From the cell containing the given text, extract its center point as [x, y] coordinate. 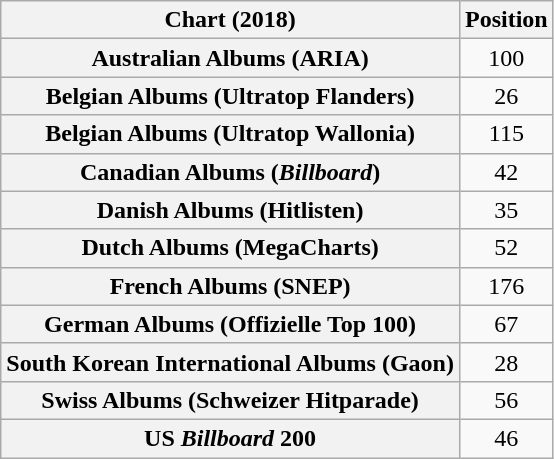
46 [506, 438]
Swiss Albums (Schweizer Hitparade) [230, 400]
Position [506, 20]
Belgian Albums (Ultratop Flanders) [230, 96]
German Albums (Offizielle Top 100) [230, 324]
Dutch Albums (MegaCharts) [230, 248]
US Billboard 200 [230, 438]
56 [506, 400]
French Albums (SNEP) [230, 286]
Belgian Albums (Ultratop Wallonia) [230, 134]
52 [506, 248]
35 [506, 210]
115 [506, 134]
South Korean International Albums (Gaon) [230, 362]
26 [506, 96]
28 [506, 362]
Australian Albums (ARIA) [230, 58]
Canadian Albums (Billboard) [230, 172]
Danish Albums (Hitlisten) [230, 210]
Chart (2018) [230, 20]
100 [506, 58]
67 [506, 324]
176 [506, 286]
42 [506, 172]
